From the cell containing the given text, extract its center point as (x, y) coordinate. 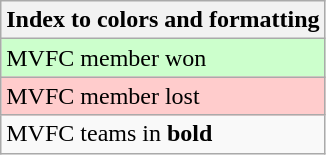
MVFC member lost (163, 96)
MVFC member won (163, 58)
Index to colors and formatting (163, 20)
MVFC teams in bold (163, 134)
